Scan for the cell matching the given text and deliver its (x, y) coordinate at center. 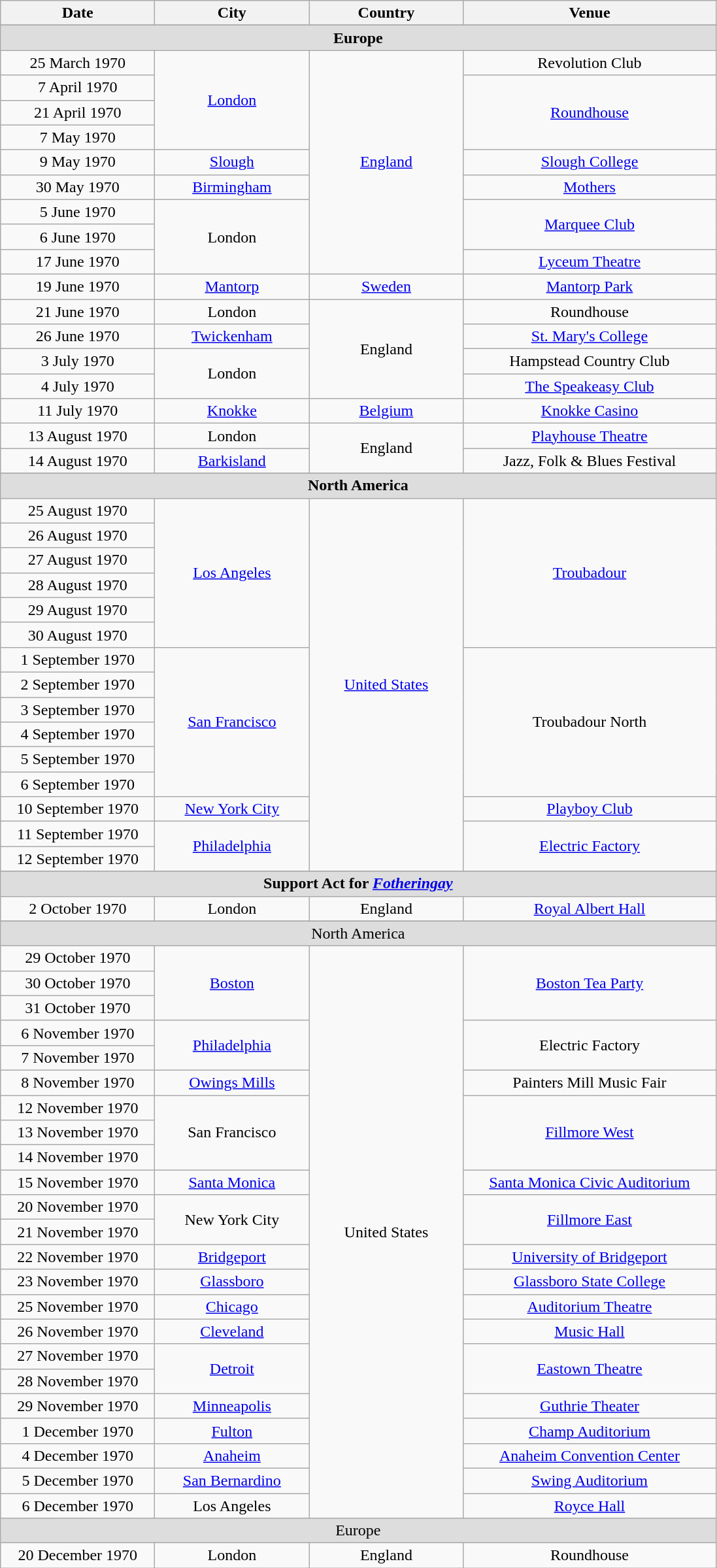
7 April 1970 (78, 88)
11 July 1970 (78, 411)
21 November 1970 (78, 1232)
Glassboro State College (590, 1282)
11 September 1970 (78, 834)
5 December 1970 (78, 1480)
Country (386, 13)
6 November 1970 (78, 1033)
Hampstead Country Club (590, 361)
28 August 1970 (78, 585)
Anaheim Convention Center (590, 1456)
19 June 1970 (78, 286)
Date (78, 13)
Boston Tea Party (590, 983)
26 August 1970 (78, 535)
St. Mary's College (590, 337)
14 August 1970 (78, 461)
29 August 1970 (78, 610)
20 December 1970 (78, 1556)
14 November 1970 (78, 1158)
Belgium (386, 411)
Music Hall (590, 1331)
Marquee Club (590, 224)
Auditorium Theatre (590, 1307)
Santa Monica Civic Auditorium (590, 1182)
4 September 1970 (78, 735)
5 June 1970 (78, 212)
Troubadour (590, 573)
4 July 1970 (78, 386)
Fillmore West (590, 1133)
31 October 1970 (78, 1008)
Minneapolis (232, 1406)
Detroit (232, 1369)
Royal Albert Hall (590, 909)
Troubadour North (590, 722)
Fillmore East (590, 1220)
26 November 1970 (78, 1331)
3 July 1970 (78, 361)
Guthrie Theater (590, 1406)
City (232, 13)
Slough (232, 162)
Champ Auditorium (590, 1431)
13 November 1970 (78, 1133)
Boston (232, 983)
20 November 1970 (78, 1207)
6 June 1970 (78, 237)
Chicago (232, 1307)
Revolution Club (590, 63)
Birmingham (232, 187)
27 August 1970 (78, 560)
15 November 1970 (78, 1182)
Slough College (590, 162)
26 June 1970 (78, 337)
Sweden (386, 286)
12 September 1970 (78, 859)
25 March 1970 (78, 63)
9 May 1970 (78, 162)
29 October 1970 (78, 958)
23 November 1970 (78, 1282)
Mantorp (232, 286)
Owings Mills (232, 1082)
29 November 1970 (78, 1406)
Mantorp Park (590, 286)
10 September 1970 (78, 809)
Mothers (590, 187)
Playboy Club (590, 809)
17 June 1970 (78, 261)
27 November 1970 (78, 1356)
Santa Monica (232, 1182)
Knokke (232, 411)
Barkisland (232, 461)
Twickenham (232, 337)
30 October 1970 (78, 983)
25 August 1970 (78, 510)
Anaheim (232, 1456)
1 December 1970 (78, 1431)
12 November 1970 (78, 1108)
4 December 1970 (78, 1456)
Lyceum Theatre (590, 261)
6 December 1970 (78, 1505)
21 June 1970 (78, 312)
Glassboro (232, 1282)
22 November 1970 (78, 1257)
Support Act for Fotheringay (358, 884)
3 September 1970 (78, 709)
Bridgeport (232, 1257)
13 August 1970 (78, 436)
San Bernardino (232, 1480)
7 November 1970 (78, 1058)
1 September 1970 (78, 659)
7 May 1970 (78, 137)
2 October 1970 (78, 909)
Swing Auditorium (590, 1480)
The Speakeasy Club (590, 386)
30 May 1970 (78, 187)
Knokke Casino (590, 411)
6 September 1970 (78, 784)
30 August 1970 (78, 635)
Cleveland (232, 1331)
University of Bridgeport (590, 1257)
Royce Hall (590, 1505)
8 November 1970 (78, 1082)
Eastown Theatre (590, 1369)
Painters Mill Music Fair (590, 1082)
Venue (590, 13)
28 November 1970 (78, 1381)
Playhouse Theatre (590, 436)
5 September 1970 (78, 759)
21 April 1970 (78, 112)
25 November 1970 (78, 1307)
Fulton (232, 1431)
2 September 1970 (78, 684)
Jazz, Folk & Blues Festival (590, 461)
